Pinpoint the cell where the given text exists, returning its (x, y) midpoint coordinate. 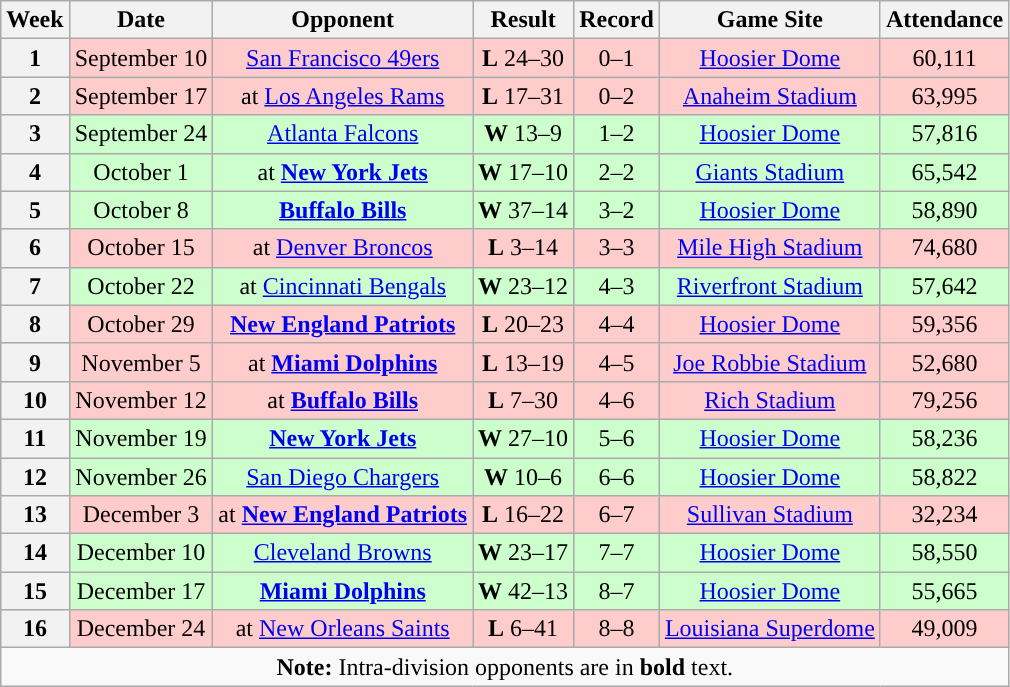
at Buffalo Bills (343, 400)
6–6 (617, 477)
November 5 (141, 362)
8–7 (617, 591)
Anaheim Stadium (770, 96)
November 12 (141, 400)
Miami Dolphins (343, 591)
W 13–9 (524, 134)
Week (35, 20)
W 23–12 (524, 286)
Giants Stadium (770, 172)
L 20–23 (524, 324)
14 (35, 553)
4–3 (617, 286)
L 13–19 (524, 362)
December 24 (141, 629)
October 29 (141, 324)
9 (35, 362)
Buffalo Bills (343, 210)
L 17–31 (524, 96)
13 (35, 515)
San Francisco 49ers (343, 58)
October 1 (141, 172)
63,995 (944, 96)
10 (35, 400)
Game Site (770, 20)
5–6 (617, 438)
New York Jets (343, 438)
8 (35, 324)
57,816 (944, 134)
6–7 (617, 515)
15 (35, 591)
58,890 (944, 210)
74,680 (944, 248)
W 37–14 (524, 210)
59,356 (944, 324)
79,256 (944, 400)
Attendance (944, 20)
8–8 (617, 629)
4 (35, 172)
2 (35, 96)
December 10 (141, 553)
at Cincinnati Bengals (343, 286)
L 16–22 (524, 515)
12 (35, 477)
New England Patriots (343, 324)
November 19 (141, 438)
at New York Jets (343, 172)
Opponent (343, 20)
Sullivan Stadium (770, 515)
6 (35, 248)
W 23–17 (524, 553)
at Miami Dolphins (343, 362)
1 (35, 58)
at New England Patriots (343, 515)
55,665 (944, 591)
Mile High Stadium (770, 248)
Rich Stadium (770, 400)
4–4 (617, 324)
Date (141, 20)
4–6 (617, 400)
32,234 (944, 515)
2–2 (617, 172)
L 24–30 (524, 58)
Riverfront Stadium (770, 286)
L 6–41 (524, 629)
3–3 (617, 248)
November 26 (141, 477)
December 17 (141, 591)
52,680 (944, 362)
September 10 (141, 58)
at Los Angeles Rams (343, 96)
58,236 (944, 438)
3–2 (617, 210)
September 24 (141, 134)
1–2 (617, 134)
5 (35, 210)
W 17–10 (524, 172)
7 (35, 286)
16 (35, 629)
7–7 (617, 553)
W 42–13 (524, 591)
65,542 (944, 172)
San Diego Chargers (343, 477)
58,550 (944, 553)
49,009 (944, 629)
4–5 (617, 362)
October 22 (141, 286)
Cleveland Browns (343, 553)
58,822 (944, 477)
0–2 (617, 96)
December 3 (141, 515)
Note: Intra-division opponents are in bold text. (505, 667)
October 8 (141, 210)
Record (617, 20)
September 17 (141, 96)
at New Orleans Saints (343, 629)
Joe Robbie Stadium (770, 362)
Result (524, 20)
57,642 (944, 286)
L 3–14 (524, 248)
Louisiana Superdome (770, 629)
11 (35, 438)
0–1 (617, 58)
Atlanta Falcons (343, 134)
L 7–30 (524, 400)
3 (35, 134)
October 15 (141, 248)
W 10–6 (524, 477)
W 27–10 (524, 438)
at Denver Broncos (343, 248)
60,111 (944, 58)
